Find where the given text appears and provide that cell's center as (X, Y) coordinate. 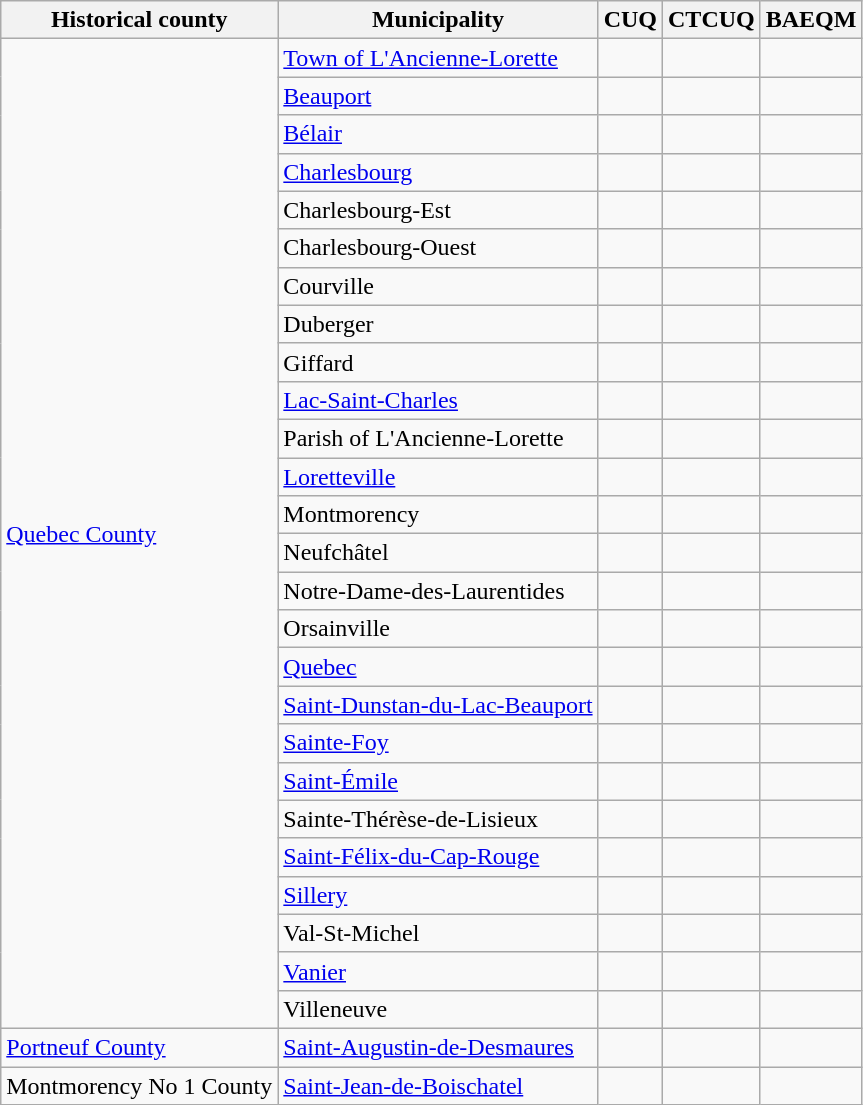
Notre-Dame-des-Laurentides (438, 591)
Vanier (438, 971)
Duberger (438, 324)
Saint-Jean-de-Boischatel (438, 1085)
Historical county (140, 20)
Sillery (438, 895)
Sainte-Thérèse-de-Lisieux (438, 819)
Saint-Émile (438, 781)
Sainte-Foy (438, 743)
Saint-Félix-du-Cap-Rouge (438, 857)
Town of L'Ancienne-Lorette (438, 58)
Lac-Saint-Charles (438, 400)
Beauport (438, 96)
Portneuf County (140, 1047)
Neufchâtel (438, 553)
Val-St-Michel (438, 933)
Orsainville (438, 629)
Quebec (438, 667)
Saint-Augustin-de-Desmaures (438, 1047)
Courville (438, 286)
Bélair (438, 134)
Municipality (438, 20)
Villeneuve (438, 1009)
Charlesbourg-Est (438, 210)
Parish of L'Ancienne-Lorette (438, 438)
Montmorency (438, 515)
CUQ (630, 20)
Saint-Dunstan-du-Lac-Beauport (438, 705)
BAEQM (811, 20)
Charlesbourg-Ouest (438, 248)
Giffard (438, 362)
CTCUQ (712, 20)
Montmorency No 1 County (140, 1085)
Loretteville (438, 477)
Quebec County (140, 534)
Charlesbourg (438, 172)
